Return the (X, Y) coordinate for the center point of the cell that contains the specified text.  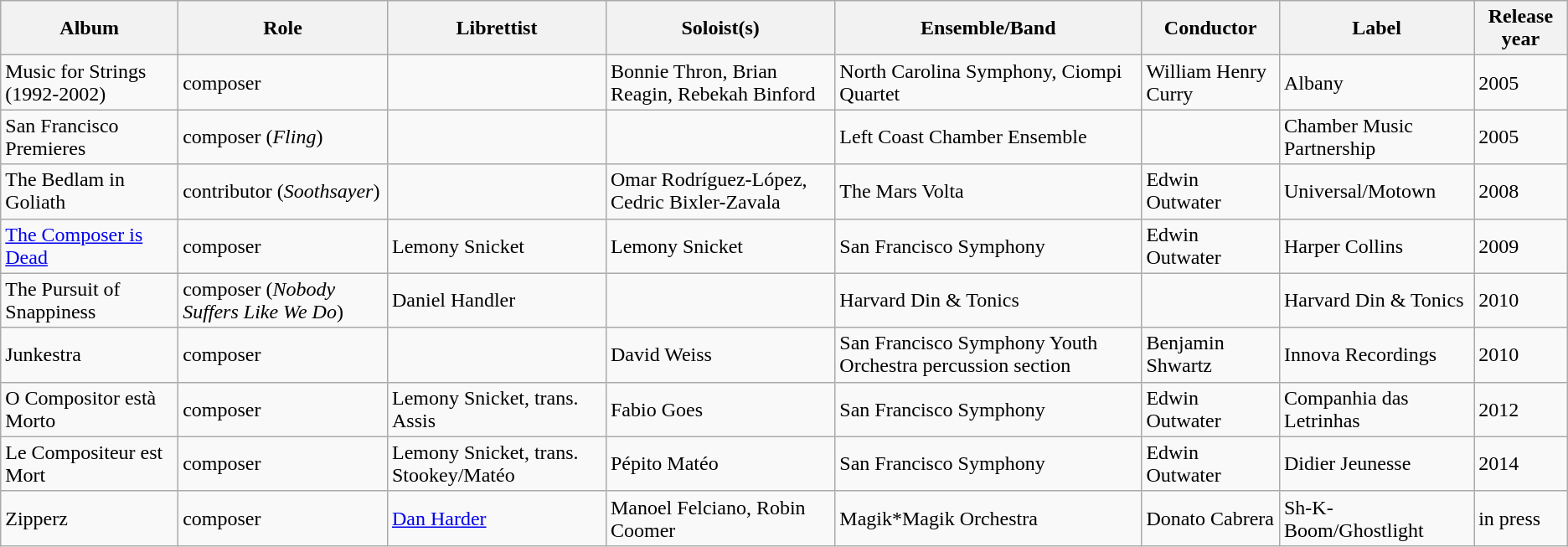
Album (90, 28)
Harper Collins (1376, 246)
Soloist(s) (720, 28)
The Pursuit of Snappiness (90, 300)
Universal/Motown (1376, 191)
Le Compositeur est Mort (90, 464)
David Weiss (720, 355)
Magik*Magik Orchestra (988, 518)
The Composer is Dead (90, 246)
Label (1376, 28)
Benjamin Shwartz (1211, 355)
Conductor (1211, 28)
Left Coast Chamber Ensemble (988, 137)
Pépito Matéo (720, 464)
Zipperz (90, 518)
Fabio Goes (720, 409)
O Compositor està Morto (90, 409)
Manoel Felciano, Robin Coomer (720, 518)
The Mars Volta (988, 191)
Dan Harder (496, 518)
Junkestra (90, 355)
Ensemble/Band (988, 28)
Daniel Handler (496, 300)
Didier Jeunesse (1376, 464)
North Carolina Symphony, Ciompi Quartet (988, 82)
2012 (1521, 409)
Innova Recordings (1376, 355)
in press (1521, 518)
contributor (Soothsayer) (283, 191)
Librettist (496, 28)
Donato Cabrera (1211, 518)
Bonnie Thron, Brian Reagin, Rebekah Binford (720, 82)
Release year (1521, 28)
Chamber Music Partnership (1376, 137)
Music for Strings (1992-2002) (90, 82)
composer (Fling) (283, 137)
Role (283, 28)
composer (Nobody Suffers Like We Do) (283, 300)
2008 (1521, 191)
Companhia das Letrinhas (1376, 409)
Lemony Snicket, trans. Stookey/Matéo (496, 464)
Lemony Snicket, trans. Assis (496, 409)
2009 (1521, 246)
William Henry Curry (1211, 82)
Sh-K-Boom/Ghostlight (1376, 518)
2014 (1521, 464)
Albany (1376, 82)
San Francisco Symphony Youth Orchestra percussion section (988, 355)
San Francisco Premieres (90, 137)
The Bedlam in Goliath (90, 191)
Omar Rodríguez-López, Cedric Bixler-Zavala (720, 191)
